Identify which cell holds the provided text, then report its (x, y) central coordinate. 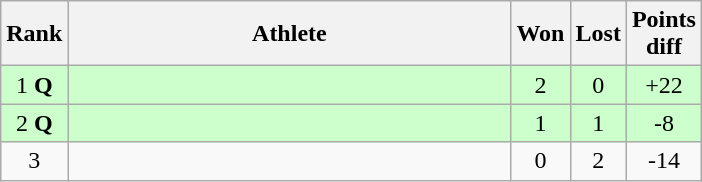
Pointsdiff (664, 34)
1 Q (34, 85)
3 (34, 161)
Lost (598, 34)
+22 (664, 85)
Rank (34, 34)
Athlete (290, 34)
Won (540, 34)
2 Q (34, 123)
-8 (664, 123)
-14 (664, 161)
